Output the (X, Y) coordinate of the center of the cell containing the given text.  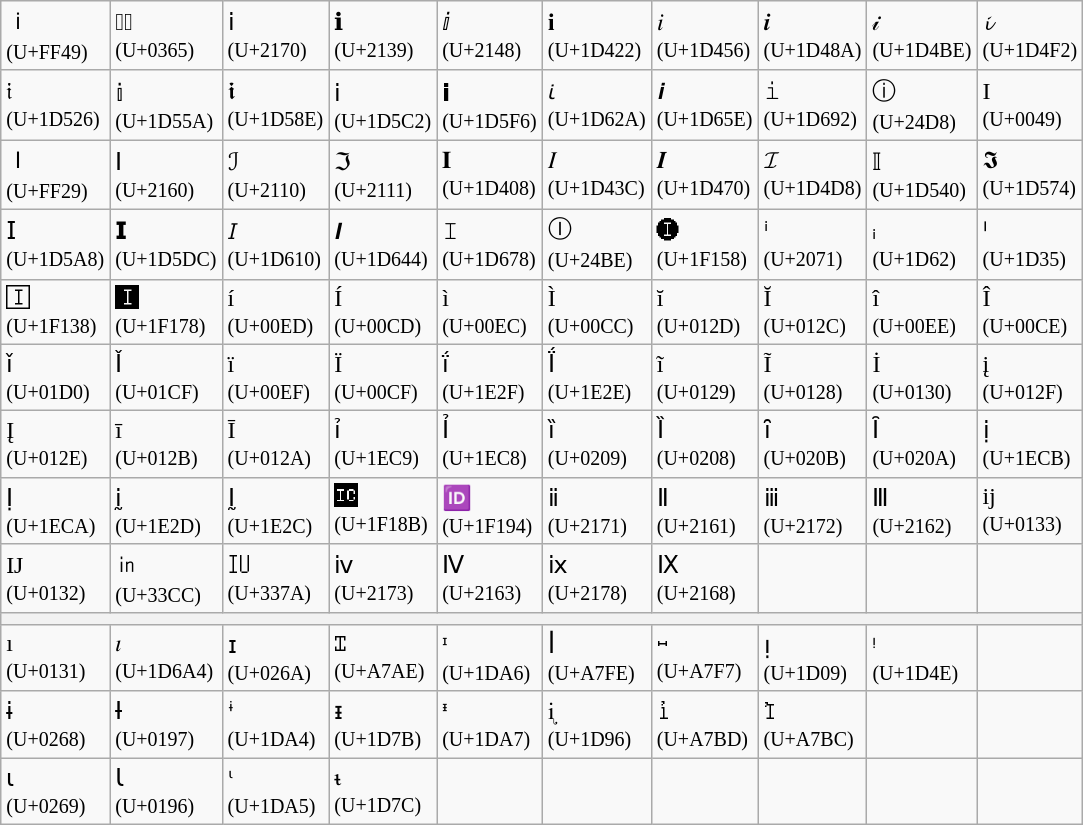
𝙄 (U+1D644) (383, 244)
ỉ (U+1EC9) (383, 444)
ᵎ (U+1D4E) (922, 658)
Ȋ (U+020A) (922, 444)
🅘 (U+1F158) (704, 244)
ï (U+00EF) (276, 378)
ḯ (U+1E2F) (490, 378)
Ĳ (U+0132) (56, 579)
Ⅲ (U+2162) (922, 510)
ℑ (U+2111) (383, 175)
Ị (U+1ECA) (56, 510)
Ḯ (U+1E2E) (596, 378)
ǐ (U+01D0) (56, 378)
𝗂 (U+1D5C2) (383, 105)
𝒊 (U+1D48A) (812, 36)
Ĩ (U+0128) (812, 378)
ᵻ (U+1D7B) (383, 724)
Ȉ (U+0208) (704, 444)
ᵼ (U+1D7C) (383, 792)
𝘪 (U+1D62A) (596, 105)
𝙸 (U+1D678) (490, 244)
Ⅰ (U+2160) (166, 175)
🄸 (U+1F138) (56, 312)
㍺ (U+337A) (276, 579)
ᶧ (U+1DA7) (490, 724)
𝓲 (U+1D4F2) (1030, 36)
𝙞 (U+1D65E) (704, 105)
Į (U+012E) (56, 444)
🅸 (U+1F178) (166, 312)
𝔦 (U+1D526) (56, 105)
𝕀 (U+1D540) (922, 175)
Ǐ (U+01CF) (166, 378)
Ỉ (U+1EC8) (490, 444)
𝕚 (U+1D55A) (166, 105)
Ꞽ (U+A7BC) (812, 724)
ᴵ (U+1D35) (1030, 244)
ⅈ (U+2148) (490, 36)
ⅰ (U+2170) (276, 36)
ᴉ (U+1D09) (812, 658)
ḭ (U+1E2D) (166, 510)
𝖨 (U+1D5A8) (56, 244)
ꟾ (U+A7FE) (596, 658)
𝕴 (U+1D574) (1030, 175)
ᶤ (U+1DA4) (276, 724)
𝐼 (U+1D43C) (596, 175)
𝗜 (U+1D5DC) (166, 244)
𝖎 (U+1D58E) (276, 105)
𝘐 (U+1D610) (276, 244)
ꞽ (U+A7BD) (704, 724)
🆔 (U+1F194) (490, 510)
Ɨ (U+0197) (166, 724)
İ (U+0130) (922, 378)
Ì (U+00CC) (596, 312)
ı (U+0131) (56, 658)
ⅲ (U+2172) (812, 510)
ī (U+012B) (166, 444)
Í (U+00CD) (383, 312)
į (U+012F) (1030, 378)
ⅳ (U+2173) (383, 579)
ⅸ (U+2178) (596, 579)
㏌ (U+33CC) (166, 579)
ꟷ (U+A7F7) (704, 658)
I (U+0049) (1030, 105)
ĩ (U+0129) (704, 378)
𝒾 (U+1D4BE) (922, 36)
𝓘 (U+1D4D8) (812, 175)
Ĭ (U+012C) (812, 312)
ᶖ (U+1D96) (596, 724)
ɩ (U+0269) (56, 792)
ȋ (U+020B) (812, 444)
Î (U+00CE) (1030, 312)
ị (U+1ECB) (1030, 444)
Ⅸ (U+2168) (704, 579)
Ï (U+00CF) (383, 378)
Ⅳ (U+2163) (490, 579)
í (U+00ED) (276, 312)
𝗶 (U+1D5F6) (490, 105)
î (U+00EE) (922, 312)
Ⅱ (U+2161) (704, 510)
Ɪ (U+A7AE) (383, 658)
ᵢ (U+1D62) (922, 244)
ĳ (U+0133) (1030, 510)
Ɩ (U+0196) (166, 792)
ℐ (U+2110) (276, 175)
ĭ (U+012D) (704, 312)
ⓘ (U+24D8) (922, 105)
𝚒 (U+1D692) (812, 105)
ᶥ (U+1DA5) (276, 792)
ì (U+00EC) (490, 312)
𝑖 (U+1D456) (704, 36)
ᶦ (U+1DA6) (490, 658)
ⅱ (U+2171) (596, 510)
Ⓘ (U+24BE) (596, 244)
ⁱ (U+2071) (812, 244)
𝑰 (U+1D470) (704, 175)
🆋 (U+1F18B) (383, 510)
ɨ (U+0268) (56, 724)
𝚤 (U+1D6A4) (166, 658)
𝐢 (U+1D422) (596, 36)
ℹ (U+2139) (383, 36)
Ī (U+012A) (276, 444)
ȉ (U+0209) (596, 444)
ɪ (U+026A) (276, 658)
Ｉ (U+FF29) (56, 175)
◌ͥ (U+0365) (166, 36)
𝐈 (U+1D408) (490, 175)
Ḭ (U+1E2C) (276, 510)
ｉ (U+FF49) (56, 36)
